Extract the [X, Y] coordinate from the center of the cell holding the provided text.  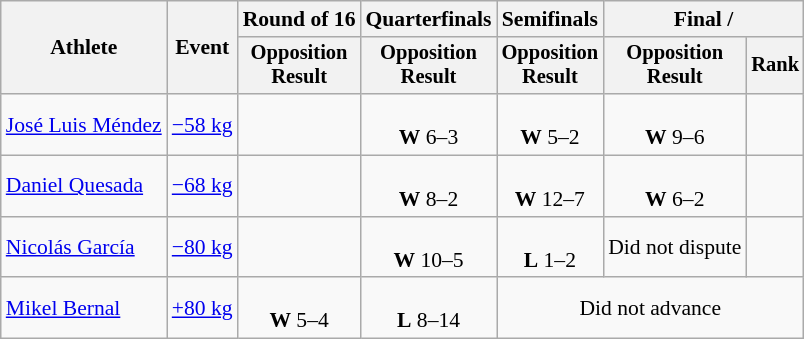
Mikel Bernal [84, 308]
Daniel Quesada [84, 186]
L 1–2 [550, 248]
Round of 16 [300, 19]
W 6–2 [674, 186]
W 8–2 [429, 186]
W 5–2 [550, 124]
W 10–5 [429, 248]
Final / [704, 19]
−68 kg [202, 186]
Athlete [84, 48]
W 12–7 [550, 186]
Did not dispute [674, 248]
Rank [775, 66]
W 5–4 [300, 308]
−58 kg [202, 124]
José Luis Méndez [84, 124]
−80 kg [202, 248]
Quarterfinals [429, 19]
W 9–6 [674, 124]
Event [202, 48]
Nicolás García [84, 248]
+80 kg [202, 308]
W 6–3 [429, 124]
Did not advance [650, 308]
Semifinals [550, 19]
L 8–14 [429, 308]
